Determine the (X, Y) coordinate at the center of the cell enclosing the given text.  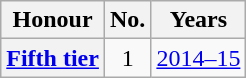
Fifth tier (53, 58)
Years (198, 20)
No. (127, 20)
1 (127, 58)
Honour (53, 20)
2014–15 (198, 58)
